Locate the cell with the specified text and output its [x, y] center coordinate. 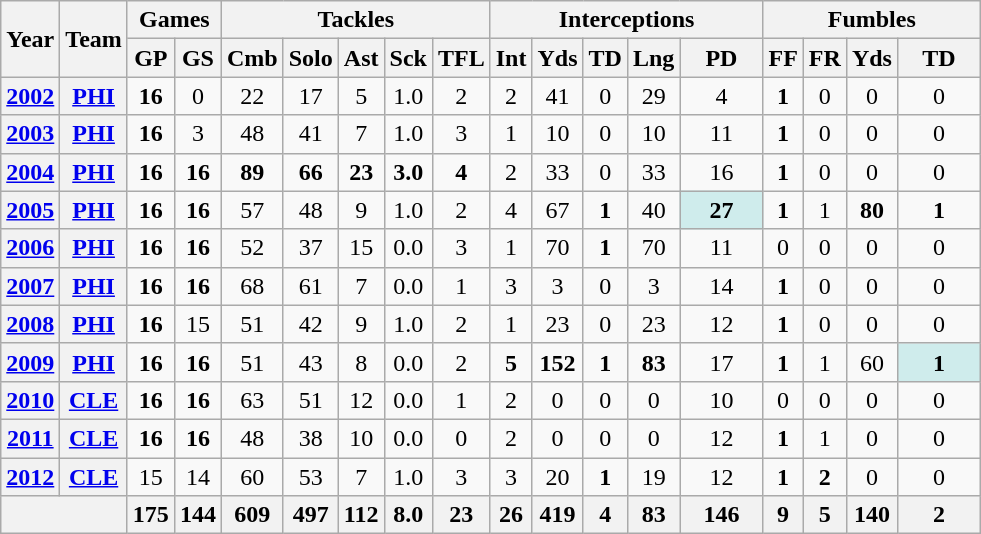
TFL [461, 58]
FF [783, 58]
22 [252, 96]
144 [198, 515]
Sck [408, 58]
2009 [30, 362]
152 [558, 362]
2005 [30, 210]
66 [310, 172]
Lng [653, 58]
2010 [30, 400]
20 [558, 477]
112 [361, 515]
146 [722, 515]
609 [252, 515]
Games [174, 20]
40 [653, 210]
53 [310, 477]
52 [252, 248]
Ast [361, 58]
63 [252, 400]
Solo [310, 58]
Year [30, 39]
2012 [30, 477]
2002 [30, 96]
175 [150, 515]
Interceptions [626, 20]
FR [824, 58]
27 [722, 210]
Tackles [356, 20]
43 [310, 362]
37 [310, 248]
8.0 [408, 515]
2007 [30, 286]
19 [653, 477]
2011 [30, 438]
Cmb [252, 58]
419 [558, 515]
Team [94, 39]
89 [252, 172]
497 [310, 515]
67 [558, 210]
GS [198, 58]
3.0 [408, 172]
80 [872, 210]
PD [722, 58]
Fumbles [872, 20]
68 [252, 286]
2004 [30, 172]
42 [310, 324]
57 [252, 210]
38 [310, 438]
2006 [30, 248]
2008 [30, 324]
Int [511, 58]
26 [511, 515]
61 [310, 286]
8 [361, 362]
29 [653, 96]
2003 [30, 134]
140 [872, 515]
GP [150, 58]
